Extract the [X, Y] coordinate from the center of the cell holding the provided text.  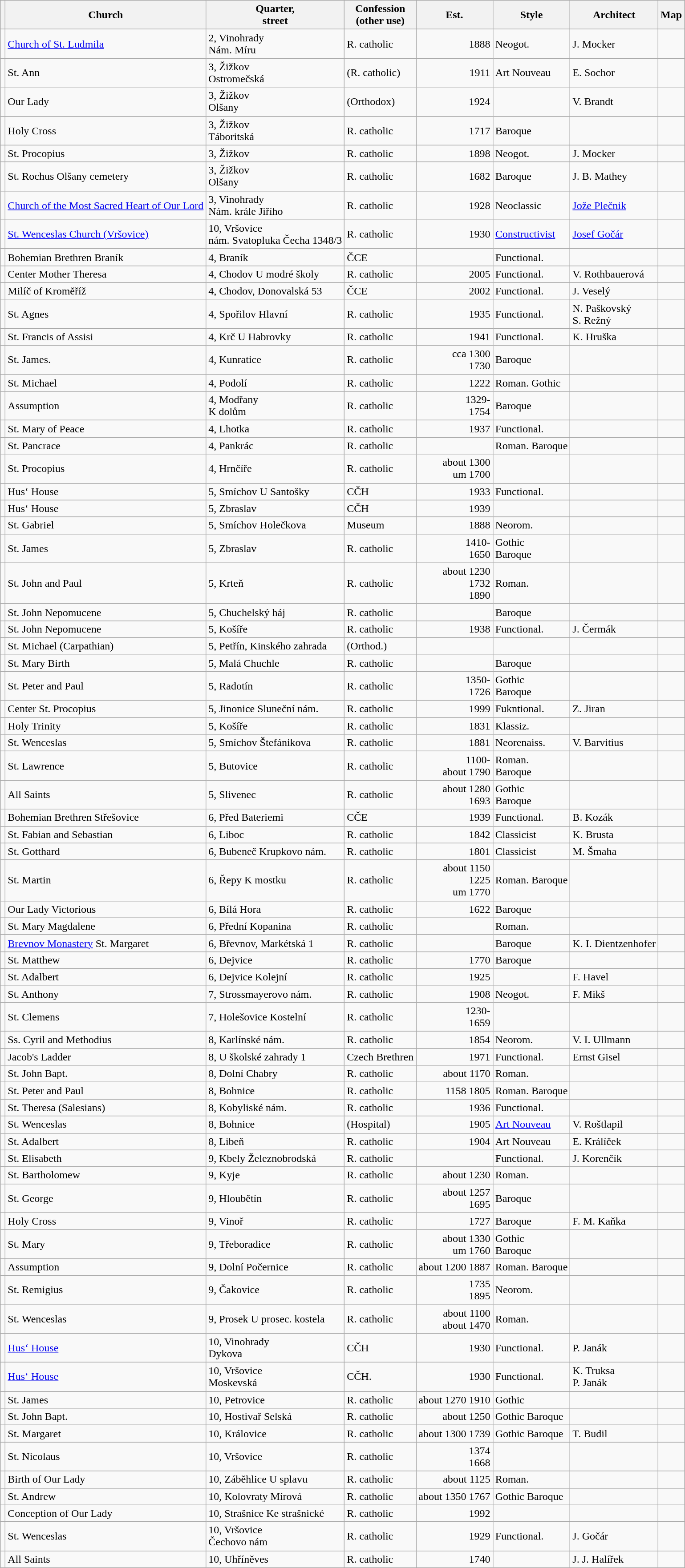
E. Sochor [614, 73]
St. Clemens [106, 1017]
1935 [454, 314]
Josef Gočár [614, 234]
1992 [454, 1513]
St. Margaret [106, 1434]
about 1300 1739 [454, 1434]
Neorenaiss. [531, 743]
Constructivist [531, 234]
1230-1659 [454, 1017]
P. Janák [614, 1348]
1350-1726 [454, 686]
St. John and Paul [106, 583]
13741668 [454, 1456]
5, Smíchov Štefánikova [275, 743]
V. Brandt [614, 101]
Church [106, 15]
9, Dolní Počernice [275, 1267]
4, Podolí [275, 383]
8, Kobyliské nám. [275, 1108]
J. J. Halířek [614, 1559]
1740 [454, 1559]
1905 [454, 1125]
J. Veselý [614, 291]
9, Vinoř [275, 1221]
E. Králíček [614, 1141]
about 1100about 1470 [454, 1318]
6, Před Bateriemi [275, 818]
9, Prosek U prosec. kostela [275, 1318]
1971 [454, 1057]
1924 [454, 101]
6, Přední Kopanina [275, 926]
(Orthodox) [380, 101]
4, Lhotka [275, 429]
4, Spořilov Hlavní [275, 314]
5, Smíchov Holečkova [275, 525]
1941 [454, 337]
10, Vršovice [275, 1456]
Roman.Baroque [531, 766]
St. Michael [106, 383]
Klassiz. [531, 726]
St. Matthew [106, 960]
1717 [454, 131]
1929 [454, 1536]
9, Třeboradice [275, 1244]
1727 [454, 1221]
8, Libeň [275, 1141]
4, Chodov, Donovalská 53 [275, 291]
2002 [454, 291]
K. TruksaP. Janák [614, 1377]
Ss. Cyril and Methodius [106, 1040]
5, Krteň [275, 583]
Conception of Our Lady [106, 1513]
about 1350 1767 [454, 1496]
Gothic [531, 1400]
Jacob's Ladder [106, 1057]
(Hospital) [380, 1125]
about 12801693 [454, 794]
10, Hostivař Selská [275, 1417]
5, Jinonice Sluneční nám. [275, 709]
Jože Plečnik [614, 206]
4, Chodov U modré školy [275, 274]
6, Bílá Hora [275, 909]
Birth of Our Lady [106, 1479]
about 1230 [454, 1175]
1222 [454, 383]
9, Čakovice [275, 1290]
about 1125 [454, 1479]
6, Dejvice Kolejní [275, 977]
Fukntional. [531, 709]
St. Elisabeth [106, 1158]
4, Modřany K dolům [275, 406]
about 123017321890 [454, 583]
St. Rochus Olšany cemetery [106, 176]
1158 1805 [454, 1091]
9, Hloubětín [275, 1198]
3, ŽižkovTáboritská [275, 131]
St. Mary [106, 1244]
1329- 1754 [454, 406]
St. Theresa (Salesians) [106, 1108]
V. Roštlapil [614, 1125]
about 1170 [454, 1074]
1682 [454, 176]
Quarter, street [275, 15]
4, Braník [275, 257]
St. Anthony [106, 994]
1100-about 1790 [454, 766]
10, VršoviceMoskevská [275, 1377]
M. Šmaha [614, 851]
about 1330um 1760 [454, 1244]
7, Holešovice Kostelní [275, 1017]
St. Andrew [106, 1496]
1881 [454, 743]
6, Bubeneč Krupkovo nám. [275, 851]
1925 [454, 977]
St. Mary Magdalene [106, 926]
1937 [454, 429]
Center St. Procopius [106, 709]
Our Lady Victorious [106, 909]
5, Slivenec [275, 794]
6, Liboc [275, 834]
Bohemian Brethren Střešovice [106, 818]
CČE [380, 818]
1999 [454, 709]
1622 [454, 909]
K. Hruška [614, 337]
1854 [454, 1040]
1928 [454, 206]
1908 [454, 994]
1831 [454, 726]
8, U školské zahrady 1 [275, 1057]
17351895 [454, 1290]
Church of St. Ludmila [106, 44]
St. Martin [106, 880]
St. George [106, 1198]
1770 [454, 960]
6, Dejvice [275, 960]
6, Řepy K mostku [275, 880]
8, Karlínské nám. [275, 1040]
5, Radotín [275, 686]
V. Rothbauerová [614, 274]
about 12571695 [454, 1198]
7, Strossmayerovo nám. [275, 994]
St. Michael (Carpathian) [106, 646]
Church of the Most Sacred Heart of Our Lord [106, 206]
6, Břevnov, Markétská 1 [275, 943]
3, VinohradyNám. krále Jiřího [275, 206]
F. Mikš [614, 994]
St. Gabriel [106, 525]
2005 [454, 274]
Czech Brethren [380, 1057]
St. Francis of Assisi [106, 337]
Confession (other use) [380, 15]
about 1300um 1700 [454, 469]
4, Krč U Habrovky [275, 337]
Map [671, 15]
1938 [454, 629]
St. Wenceslas Church (Vršovice) [106, 234]
Center Mother Theresa [106, 274]
4, Kunratice [275, 360]
St. Nicolaus [106, 1456]
about 1200 1887 [454, 1267]
Bohemian Brethren Braník [106, 257]
J. B. Mathey [614, 176]
St. Mary of Peace [106, 429]
5, Malá Chuchle [275, 663]
Architect [614, 15]
1898 [454, 153]
10, VršoviceČechovo nám [275, 1536]
Ernst Gisel [614, 1057]
(R. catholic) [380, 73]
K. Brusta [614, 834]
4, Hrnčíře [275, 469]
Holy Trinity [106, 726]
B. Kozák [614, 818]
Neoclassic [531, 206]
5, Smíchov U Santošky [275, 492]
St. Ann [106, 73]
F. M. Kaňka [614, 1221]
1842 [454, 834]
Our Lady [106, 101]
about 11501225um 1770 [454, 880]
3, Žižkov [275, 153]
1801 [454, 851]
1911 [454, 73]
about 1270 1910 [454, 1400]
N. Paškovský S. Režný [614, 314]
1933 [454, 492]
4, Pankrác [275, 446]
St. Bartholomew [106, 1175]
St. Gotthard [106, 851]
10, Uhříněves [275, 1559]
St. James. [106, 360]
St. Agnes [106, 314]
V. I. Ullmann [614, 1040]
K. I. Dientzenhofer [614, 943]
T. Budil [614, 1434]
St. Remigius [106, 1290]
St. Mary Birth [106, 663]
10, Petrovice [275, 1400]
10, Královice [275, 1434]
10, Kolovraty Mírová [275, 1496]
3, ŽižkovOstromečská [275, 73]
Roman. Gothic [531, 383]
10, Strašnice Ke strašnické [275, 1513]
St. Lawrence [106, 766]
St. Fabian and Sebastian [106, 834]
cca 1300 1730 [454, 360]
9, Kbely Železnobrodská [275, 1158]
Style [531, 15]
Brevnov Monastery St. Margaret [106, 943]
Z. Jiran [614, 709]
1936 [454, 1108]
St. Pancrace [106, 446]
Est. [454, 15]
J. Čermák [614, 629]
2, VinohradyNám. Míru [275, 44]
Museum [380, 525]
10, VinohradyDykova [275, 1348]
about 1250 [454, 1417]
8, Dolní Chabry [275, 1074]
F. Havel [614, 977]
5, Butovice [275, 766]
Milíč of Kroměříž [106, 291]
CČH. [380, 1377]
1410-1650 [454, 548]
10, Záběhlice U splavu [275, 1479]
9, Kyje [275, 1175]
5, Petřín, Kinského zahrada [275, 646]
5, Chuchelský háj [275, 612]
V. Barvitius [614, 743]
10, Vršovicenám. Svatopluka Čecha 1348/3 [275, 234]
1904 [454, 1141]
J. Gočár [614, 1536]
J. Korenčík [614, 1158]
(Orthod.) [380, 646]
